Find where the given text appears and provide that cell's center as (X, Y) coordinate. 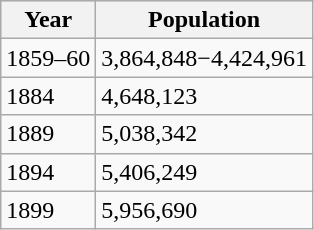
3,864,848−4,424,961 (204, 58)
Year (48, 20)
1884 (48, 96)
1889 (48, 134)
1899 (48, 210)
5,956,690 (204, 210)
Population (204, 20)
5,406,249 (204, 172)
4,648,123 (204, 96)
5,038,342 (204, 134)
1894 (48, 172)
1859–60 (48, 58)
